Capture the cell that displays the provided text and extract its [X, Y] central coordinate. 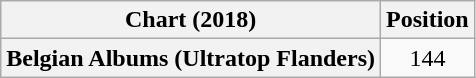
Belgian Albums (Ultratop Flanders) [191, 58]
Position [428, 20]
144 [428, 58]
Chart (2018) [191, 20]
